Capture the cell that displays the provided text and extract its (x, y) central coordinate. 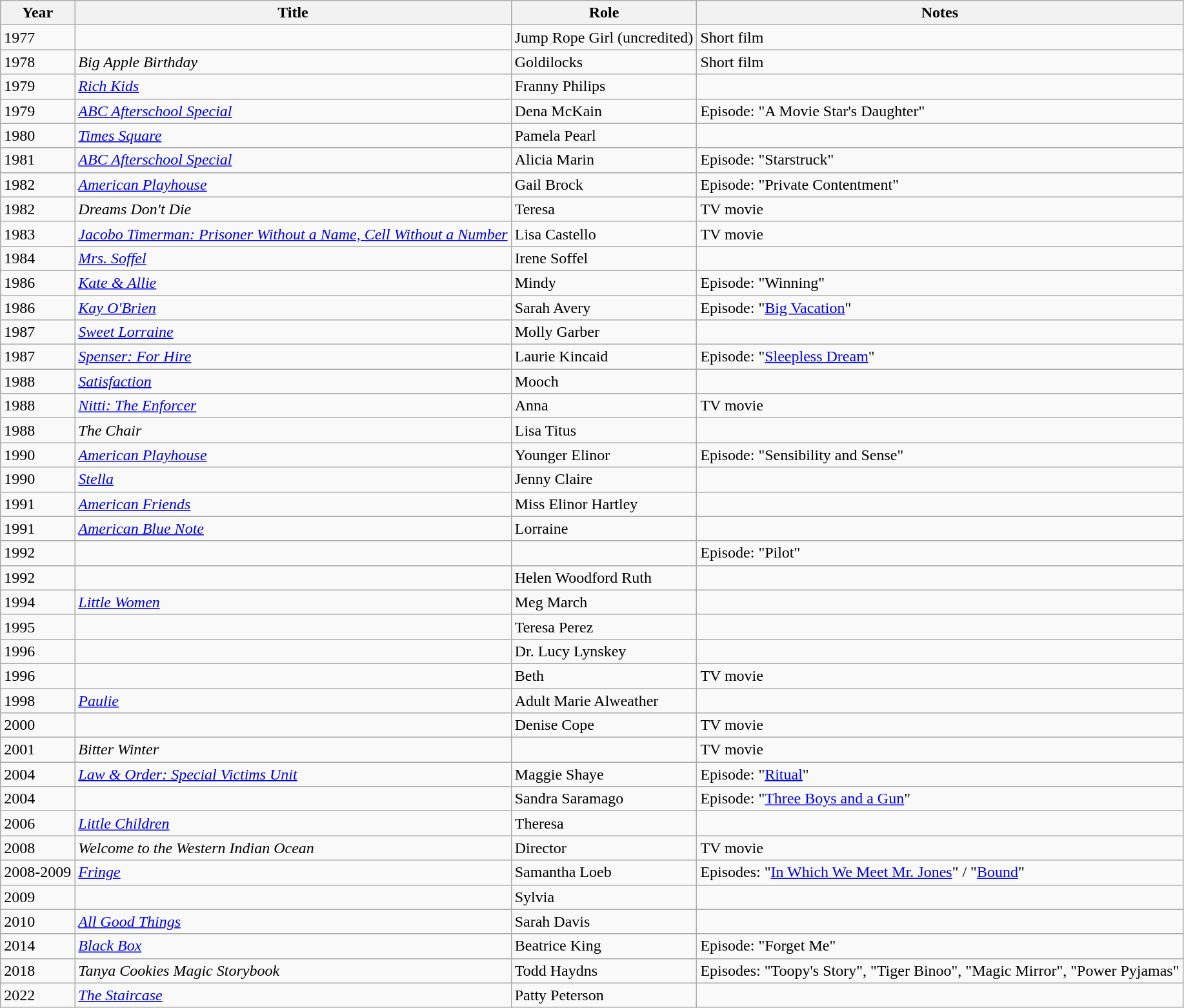
Goldilocks (604, 62)
Irene Soffel (604, 258)
Lorraine (604, 529)
Episode: "Three Boys and a Gun" (939, 799)
1981 (37, 160)
Sweet Lorraine (293, 332)
Episodes: "In Which We Meet Mr. Jones" / "Bound" (939, 872)
Mrs. Soffel (293, 258)
Title (293, 13)
Helen Woodford Ruth (604, 578)
American Blue Note (293, 529)
1995 (37, 627)
Dreams Don't Die (293, 209)
Beth (604, 676)
Denise Cope (604, 725)
Paulie (293, 700)
1983 (37, 234)
The Chair (293, 430)
Dena McKain (604, 111)
Fringe (293, 872)
Black Box (293, 946)
1978 (37, 62)
Jump Rope Girl (uncredited) (604, 37)
Theresa (604, 823)
1994 (37, 602)
2014 (37, 946)
2022 (37, 995)
2008-2009 (37, 872)
2008 (37, 848)
Year (37, 13)
All Good Things (293, 922)
Mooch (604, 381)
1998 (37, 700)
1984 (37, 258)
Bitter Winter (293, 750)
Alicia Marin (604, 160)
2018 (37, 971)
Anna (604, 406)
1980 (37, 136)
Tanya Cookies Magic Storybook (293, 971)
Kay O'Brien (293, 308)
Spenser: For Hire (293, 357)
Patty Peterson (604, 995)
Episode: "Pilot" (939, 553)
1977 (37, 37)
Meg March (604, 602)
2009 (37, 897)
Sarah Avery (604, 308)
Director (604, 848)
Gail Brock (604, 185)
Lisa Castello (604, 234)
Jacobo Timerman: Prisoner Without a Name, Cell Without a Number (293, 234)
Lisa Titus (604, 430)
Teresa Perez (604, 627)
2001 (37, 750)
Little Women (293, 602)
Episode: "Winning" (939, 283)
American Friends (293, 504)
2000 (37, 725)
Sandra Saramago (604, 799)
Younger Elinor (604, 455)
Pamela Pearl (604, 136)
Dr. Lucy Lynskey (604, 651)
Episode: "Ritual" (939, 774)
Episode: "Sensibility and Sense" (939, 455)
Jenny Claire (604, 479)
Sylvia (604, 897)
Franny Philips (604, 86)
Role (604, 13)
2010 (37, 922)
Molly Garber (604, 332)
Episode: "Sleepless Dream" (939, 357)
Kate & Allie (293, 283)
Mindy (604, 283)
Law & Order: Special Victims Unit (293, 774)
Miss Elinor Hartley (604, 504)
Maggie Shaye (604, 774)
Welcome to the Western Indian Ocean (293, 848)
Episode: "Private Contentment" (939, 185)
Todd Haydns (604, 971)
Little Children (293, 823)
Adult Marie Alweather (604, 700)
Beatrice King (604, 946)
Episodes: "Toopy's Story", "Tiger Binoo", "Magic Mirror", "Power Pyjamas" (939, 971)
Episode: "Starstruck" (939, 160)
Stella (293, 479)
Episode: "A Movie Star's Daughter" (939, 111)
Notes (939, 13)
Rich Kids (293, 86)
Episode: "Forget Me" (939, 946)
Satisfaction (293, 381)
Nitti: The Enforcer (293, 406)
Big Apple Birthday (293, 62)
Episode: "Big Vacation" (939, 308)
Samantha Loeb (604, 872)
Sarah Davis (604, 922)
Laurie Kincaid (604, 357)
Times Square (293, 136)
Teresa (604, 209)
The Staircase (293, 995)
2006 (37, 823)
